Output the (x, y) coordinate of the center of the cell containing the given text.  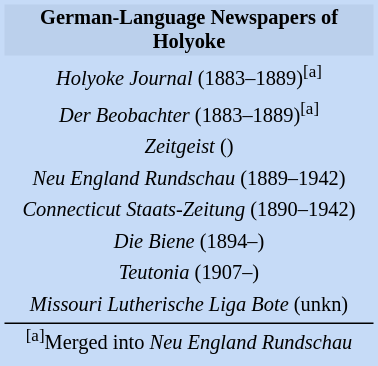
Der Beobachter (1883–1889)[a] (189, 113)
Die Biene (1894–) (189, 242)
Connecticut Staats-Zeitung (1890–1942) (189, 210)
Zeitgeist () (189, 148)
[a]Merged into Neu England Rundschau (189, 340)
German-Language Newspapers of Holyoke (189, 30)
Holyoke Journal (1883–1889)[a] (189, 76)
Missouri Lutherische Liga Bote (unkn) (189, 304)
Neu England Rundschau (1889–1942) (189, 178)
Teutonia (1907–) (189, 274)
